Provide the (X, Y) coordinate of the cell's center where the given text is located.  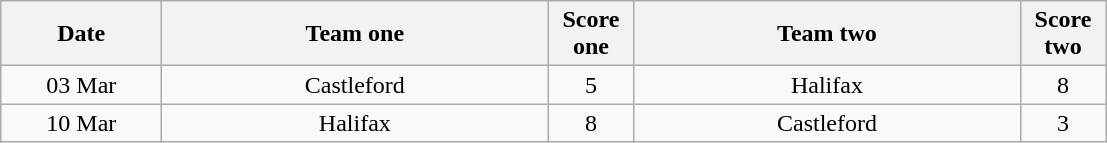
Team two (827, 34)
10 Mar (82, 123)
Score two (1063, 34)
3 (1063, 123)
Team one (355, 34)
Date (82, 34)
Score one (591, 34)
5 (591, 85)
03 Mar (82, 85)
